Locate the cell with the specified text and output its [x, y] center coordinate. 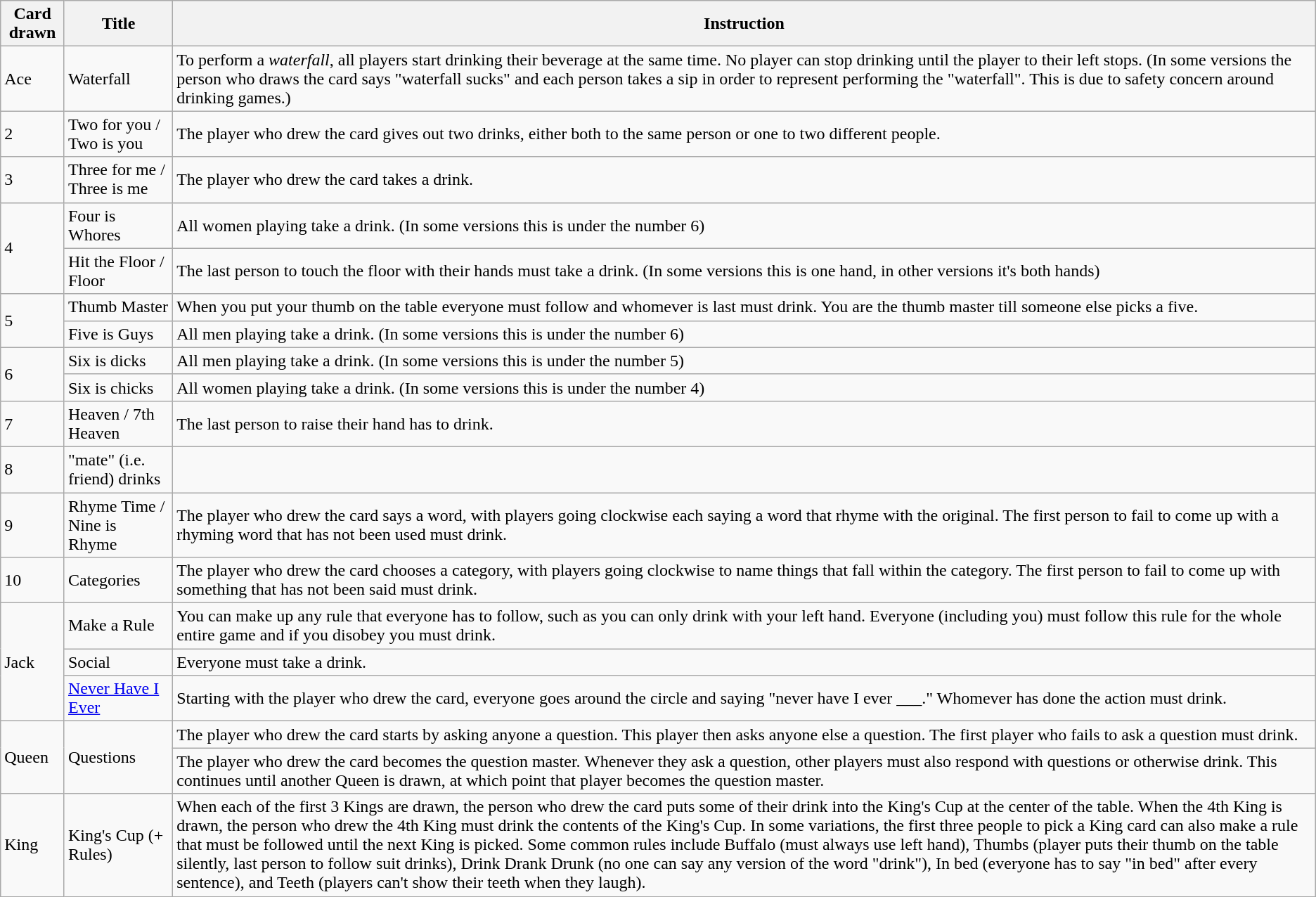
3 [32, 180]
King's Cup (+ Rules) [118, 845]
8 [32, 470]
Six is chicks [118, 387]
Four is Whores [118, 225]
Six is dicks [118, 361]
All men playing take a drink. (In some versions this is under the number 6) [744, 334]
Two for you / Two is you [118, 134]
2 [32, 134]
All women playing take a drink. (In some versions this is under the number 6) [744, 225]
Heaven / 7th Heaven [118, 423]
Jack [32, 662]
The player who drew the card takes a drink. [744, 180]
All men playing take a drink. (In some versions this is under the number 5) [744, 361]
10 [32, 581]
Rhyme Time / Nine is Rhyme [118, 524]
Hit the Floor / Floor [118, 271]
Social [118, 662]
Queen [32, 758]
7 [32, 423]
Title [118, 24]
5 [32, 321]
The last person to raise their hand has to drink. [744, 423]
Make a Rule [118, 626]
Card drawn [32, 24]
Questions [118, 758]
6 [32, 374]
Five is Guys [118, 334]
The player who drew the card gives out two drinks, either both to the same person or one to two different people. [744, 134]
Thumb Master [118, 307]
The last person to touch the floor with their hands must take a drink. (In some versions this is one hand, in other versions it's both hands) [744, 271]
When you put your thumb on the table everyone must follow and whomever is last must drink. You are the thumb master till someone else picks a five. [744, 307]
Three for me / Three is me [118, 180]
4 [32, 248]
All women playing take a drink. (In some versions this is under the number 4) [744, 387]
King [32, 845]
Categories [118, 581]
Instruction [744, 24]
9 [32, 524]
Waterfall [118, 79]
Never Have I Ever [118, 699]
Ace [32, 79]
"mate" (i.e. friend) drinks [118, 470]
Everyone must take a drink. [744, 662]
